Identify which cell holds the provided text, then report its [X, Y] central coordinate. 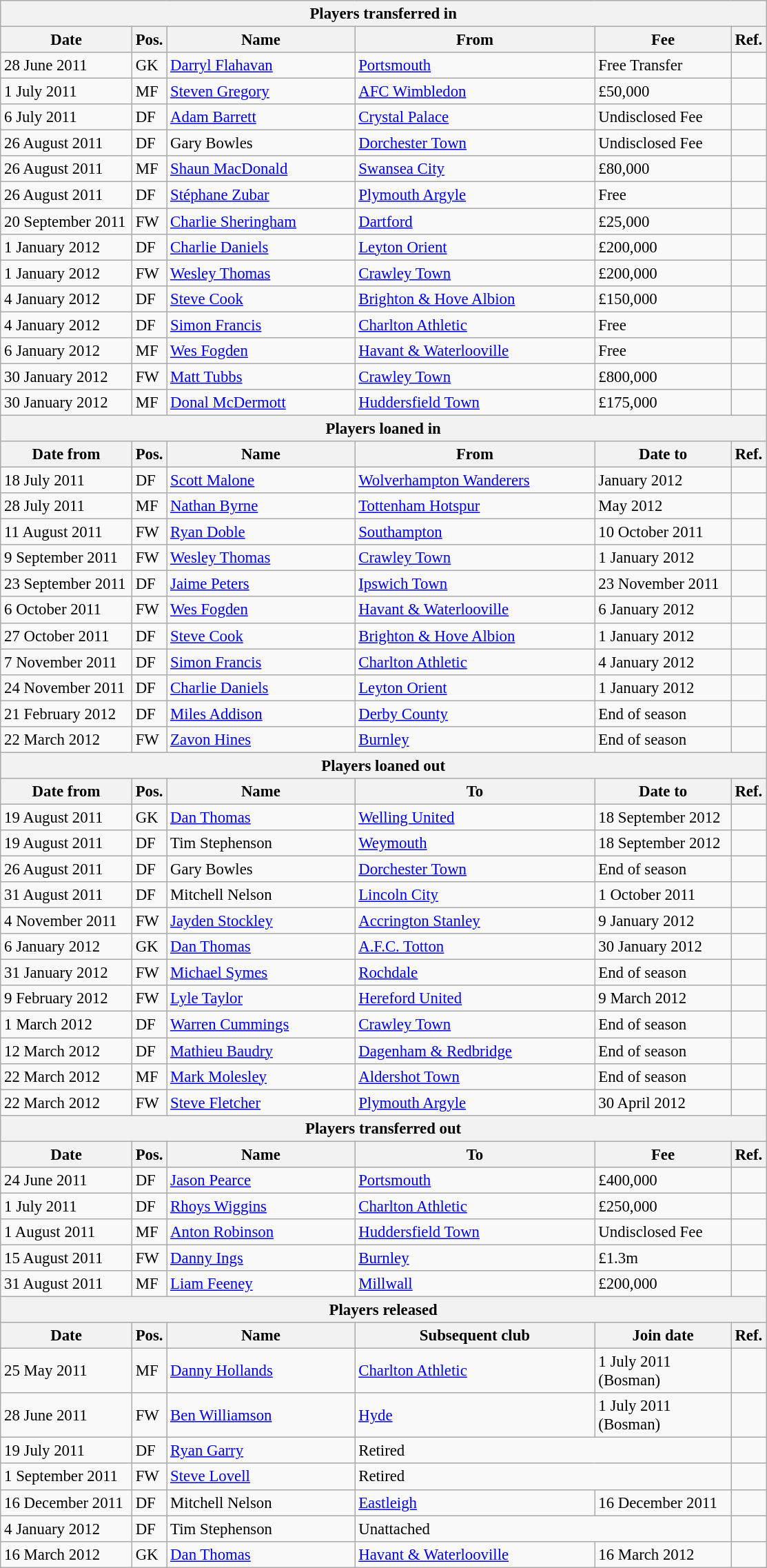
30 April 2012 [663, 1103]
Stéphane Zubar [260, 195]
£175,000 [663, 403]
Scott Malone [260, 481]
Players transferred out [383, 1128]
Eastleigh [475, 1502]
9 February 2012 [66, 999]
6 October 2011 [66, 610]
20 September 2011 [66, 221]
Players transferred in [383, 14]
Subsequent club [475, 1336]
Millwall [475, 1284]
12 March 2012 [66, 1051]
Liam Feeney [260, 1284]
10 October 2011 [663, 532]
Lincoln City [475, 895]
Hereford United [475, 999]
£50,000 [663, 92]
Anton Robinson [260, 1232]
Accrington Stanley [475, 921]
Swansea City [475, 169]
7 November 2011 [66, 662]
A.F.C. Totton [475, 947]
Join date [663, 1336]
Ipswich Town [475, 584]
Matt Tubbs [260, 376]
1 August 2011 [66, 1232]
9 January 2012 [663, 921]
£80,000 [663, 169]
AFC Wimbledon [475, 92]
24 November 2011 [66, 687]
Miles Addison [260, 714]
Zavon Hines [260, 740]
£250,000 [663, 1206]
Mark Molesley [260, 1076]
23 September 2011 [66, 584]
Derby County [475, 714]
Unattached [543, 1529]
15 August 2011 [66, 1258]
Steve Fletcher [260, 1103]
Ben Williamson [260, 1415]
May 2012 [663, 506]
4 November 2011 [66, 921]
Danny Hollands [260, 1371]
January 2012 [663, 481]
Jayden Stockley [260, 921]
21 February 2012 [66, 714]
Rochdale [475, 973]
Steven Gregory [260, 92]
Ryan Garry [260, 1451]
Darryl Flahavan [260, 66]
Free Transfer [663, 66]
Players released [383, 1310]
19 July 2011 [66, 1451]
1 March 2012 [66, 1025]
31 January 2012 [66, 973]
1 October 2011 [663, 895]
23 November 2011 [663, 584]
Players loaned out [383, 765]
£800,000 [663, 376]
24 June 2011 [66, 1180]
Weymouth [475, 843]
Lyle Taylor [260, 999]
Jason Pearce [260, 1180]
11 August 2011 [66, 532]
9 March 2012 [663, 999]
Tottenham Hotspur [475, 506]
Players loaned in [383, 428]
Nathan Byrne [260, 506]
Warren Cummings [260, 1025]
25 May 2011 [66, 1371]
Hyde [475, 1415]
Mathieu Baudry [260, 1051]
Jaime Peters [260, 584]
Dagenham & Redbridge [475, 1051]
9 September 2011 [66, 558]
£400,000 [663, 1180]
£150,000 [663, 299]
Danny Ings [260, 1258]
Dartford [475, 221]
Welling United [475, 817]
Southampton [475, 532]
£1.3m [663, 1258]
Donal McDermott [260, 403]
27 October 2011 [66, 636]
Steve Lovell [260, 1477]
18 July 2011 [66, 481]
6 July 2011 [66, 117]
Charlie Sheringham [260, 221]
Wolverhampton Wanderers [475, 481]
Crystal Palace [475, 117]
Michael Symes [260, 973]
1 September 2011 [66, 1477]
Ryan Doble [260, 532]
£25,000 [663, 221]
Rhoys Wiggins [260, 1206]
Shaun MacDonald [260, 169]
28 July 2011 [66, 506]
Adam Barrett [260, 117]
Aldershot Town [475, 1076]
